Determine the (X, Y) coordinate at the center of the cell enclosing the given text.  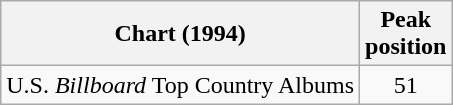
Chart (1994) (180, 34)
Peakposition (406, 34)
U.S. Billboard Top Country Albums (180, 85)
51 (406, 85)
